Determine the [x, y] coordinate at the center of the cell enclosing the given text.  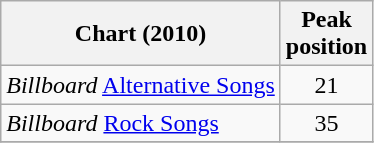
35 [326, 123]
Billboard Rock Songs [141, 123]
Billboard Alternative Songs [141, 85]
Peakposition [326, 34]
Chart (2010) [141, 34]
21 [326, 85]
